From the cell containing the given text, extract its center point as [X, Y] coordinate. 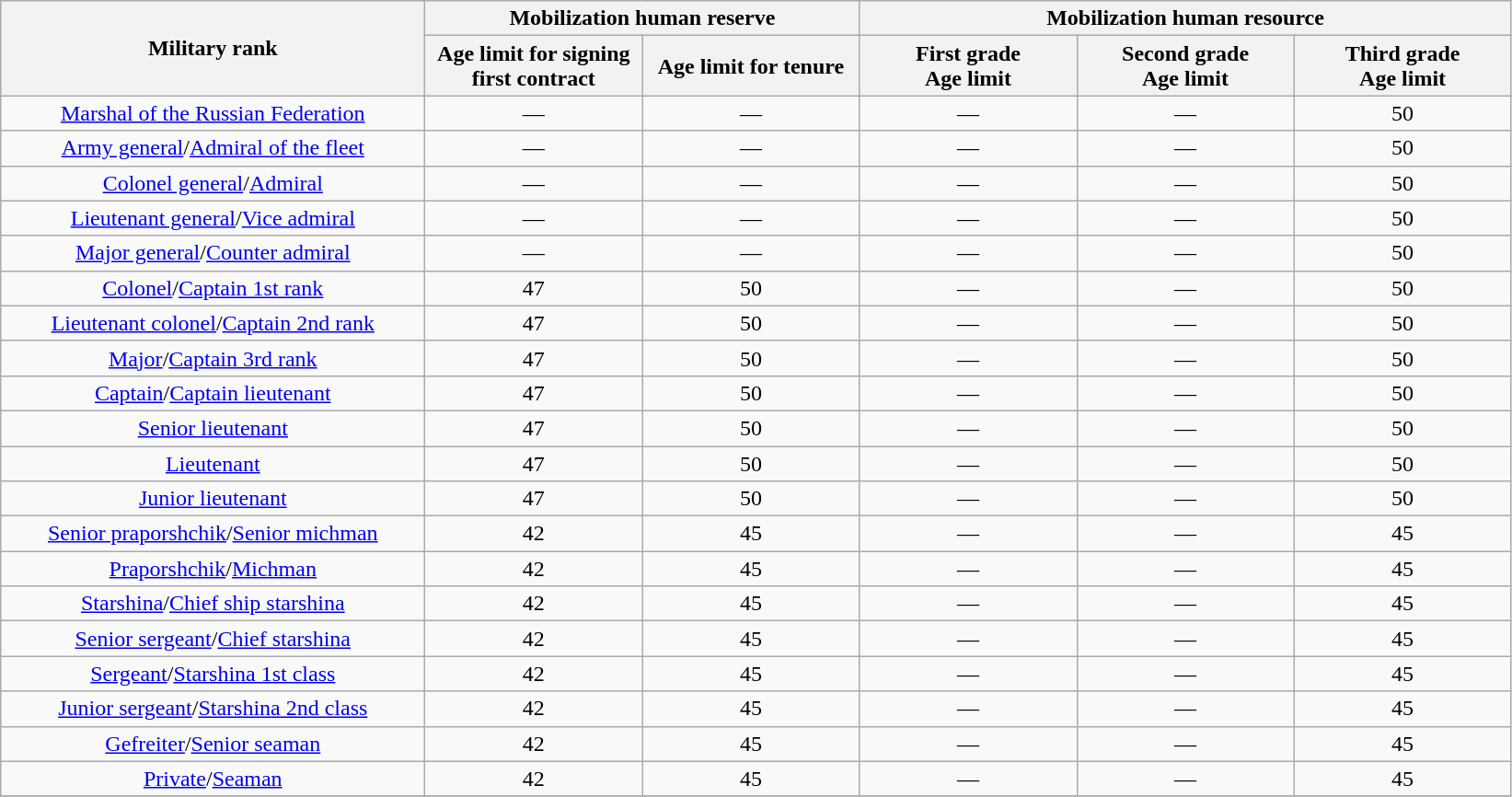
Age limit for tenure [751, 66]
Senior lieutenant [214, 428]
Mobilization human resource [1185, 18]
Mobilization human reserve [642, 18]
Private/Seaman [214, 779]
Colonel/Captain 1st rank [214, 288]
Junior lieutenant [214, 499]
Senior sergeant/Chief starshina [214, 639]
Second gradeAge limit [1185, 66]
Lieutenant colonel/Captain 2nd rank [214, 323]
Colonel general/Admiral [214, 183]
Major/Captain 3rd rank [214, 358]
Sergeant/Starshina 1st class [214, 674]
First gradeAge limit [968, 66]
Junior sergeant/Starshina 2nd class [214, 709]
Age limit for signing first contract [534, 66]
Lieutenant [214, 463]
Army general/Admiral of the fleet [214, 148]
Praporshchik/Michman [214, 569]
Military rank [214, 48]
Lieutenant general/Vice admiral [214, 218]
Third gradeAge limit [1402, 66]
Marshal of the Russian Federation [214, 113]
Major general/Counter admiral [214, 253]
Senior praporshchik/Senior michman [214, 534]
Captain/Captain lieutenant [214, 393]
Gefreiter/Senior seaman [214, 744]
Starshina/Chief ship starshina [214, 604]
